Return the [x, y] coordinate for the center point of the cell that contains the specified text.  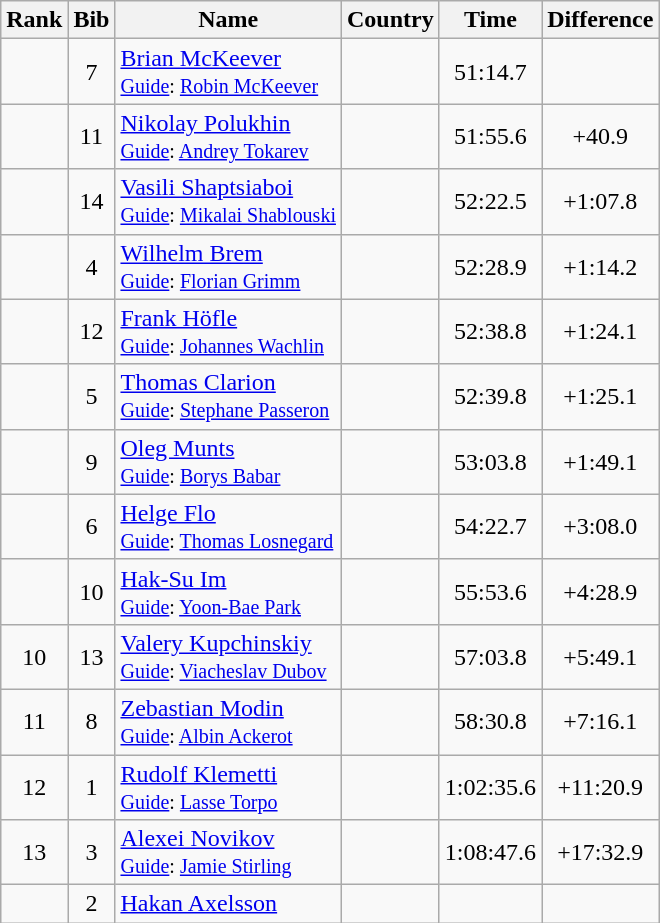
14 [92, 202]
Time [490, 20]
+4:28.9 [600, 592]
51:14.7 [490, 72]
53:03.8 [490, 462]
1:02:35.6 [490, 786]
1:08:47.6 [490, 852]
6 [92, 526]
Country [390, 20]
8 [92, 722]
5 [92, 396]
+1:24.1 [600, 332]
52:28.9 [490, 266]
4 [92, 266]
+3:08.0 [600, 526]
Valery KupchinskiyGuide: Viacheslav Dubov [228, 656]
Oleg MuntsGuide: Borys Babar [228, 462]
+1:14.2 [600, 266]
+5:49.1 [600, 656]
+1:07.8 [600, 202]
+11:20.9 [600, 786]
Hakan Axelsson [228, 904]
Hak-Su ImGuide: Yoon-Bae Park [228, 592]
Alexei NovikovGuide: Jamie Stirling [228, 852]
52:22.5 [490, 202]
52:39.8 [490, 396]
Brian McKeeverGuide: Robin McKeever [228, 72]
+40.9 [600, 136]
51:55.6 [490, 136]
Thomas ClarionGuide: Stephane Passeron [228, 396]
58:30.8 [490, 722]
54:22.7 [490, 526]
52:38.8 [490, 332]
+1:49.1 [600, 462]
57:03.8 [490, 656]
Nikolay PolukhinGuide: Andrey Tokarev [228, 136]
9 [92, 462]
55:53.6 [490, 592]
Rudolf KlemettiGuide: Lasse Torpo [228, 786]
Zebastian ModinGuide: Albin Ackerot [228, 722]
+17:32.9 [600, 852]
+1:25.1 [600, 396]
Frank HöfleGuide: Johannes Wachlin [228, 332]
Name [228, 20]
Bib [92, 20]
Difference [600, 20]
+7:16.1 [600, 722]
2 [92, 904]
Rank [34, 20]
7 [92, 72]
Vasili ShaptsiaboiGuide: Mikalai Shablouski [228, 202]
Helge FloGuide: Thomas Losnegard [228, 526]
3 [92, 852]
1 [92, 786]
Wilhelm BremGuide: Florian Grimm [228, 266]
